For the text-containing cell, return its midpoint in [x, y] coordinate format. 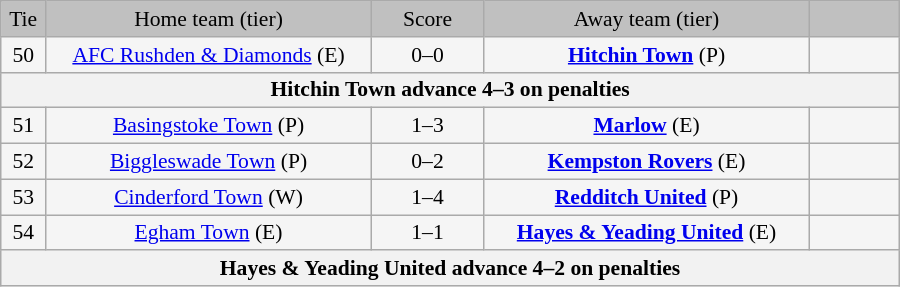
Marlow (E) [647, 126]
Home team (tier) [209, 19]
1–3 [427, 126]
53 [24, 197]
Hitchin Town (P) [647, 55]
Cinderford Town (W) [209, 197]
50 [24, 55]
0–2 [427, 162]
Redditch United (P) [647, 197]
Basingstoke Town (P) [209, 126]
1–1 [427, 233]
Egham Town (E) [209, 233]
Away team (tier) [647, 19]
Hayes & Yeading United advance 4–2 on penalties [450, 269]
0–0 [427, 55]
Biggleswade Town (P) [209, 162]
Hitchin Town advance 4–3 on penalties [450, 90]
Score [427, 19]
51 [24, 126]
Tie [24, 19]
52 [24, 162]
AFC Rushden & Diamonds (E) [209, 55]
Hayes & Yeading United (E) [647, 233]
Kempston Rovers (E) [647, 162]
54 [24, 233]
1–4 [427, 197]
